From the cell containing the given text, extract its center point as (X, Y) coordinate. 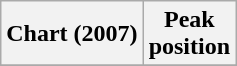
Chart (2007) (72, 34)
Peakposition (189, 34)
